Output the (X, Y) coordinate of the center of the cell containing the given text.  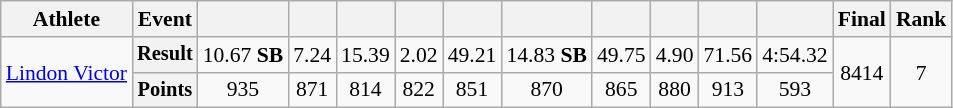
913 (728, 90)
880 (675, 90)
71.56 (728, 55)
14.83 SB (546, 55)
871 (312, 90)
2.02 (419, 55)
4.90 (675, 55)
851 (472, 90)
15.39 (366, 55)
8414 (862, 72)
Final (862, 19)
865 (622, 90)
Points (165, 90)
822 (419, 90)
49.75 (622, 55)
7.24 (312, 55)
814 (366, 90)
Rank (922, 19)
593 (794, 90)
49.21 (472, 55)
Athlete (66, 19)
Result (165, 55)
4:54.32 (794, 55)
10.67 SB (244, 55)
870 (546, 90)
935 (244, 90)
7 (922, 72)
Lindon Victor (66, 72)
Event (165, 19)
